Scan for the cell matching the given text and deliver its [X, Y] coordinate at center. 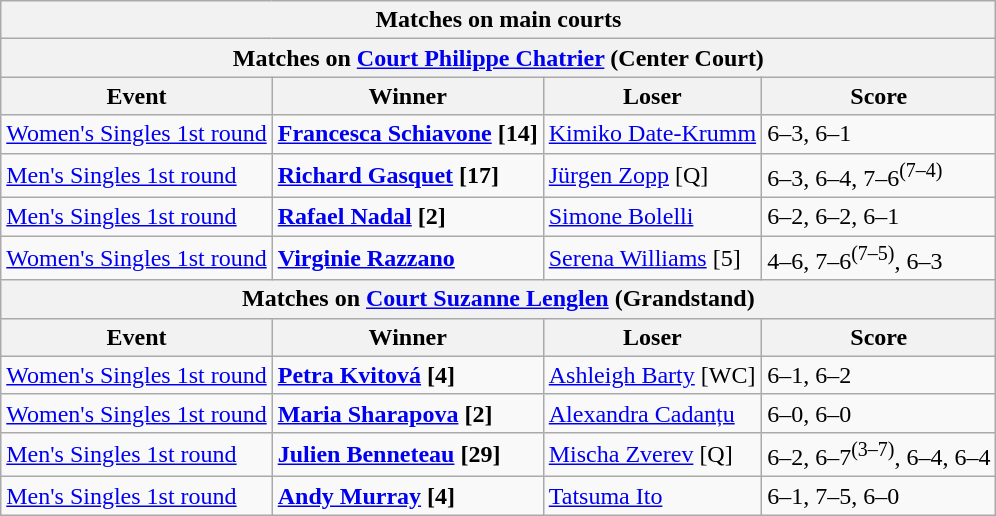
Ashleigh Barty [WC] [652, 375]
6–3, 6–4, 7–6(7–4) [879, 176]
Julien Benneteau [29] [408, 454]
6–1, 7–5, 6–0 [879, 496]
Richard Gasquet [17] [408, 176]
Petra Kvitová [4] [408, 375]
Alexandra Cadanțu [652, 413]
6–2, 6–7(3–7), 6–4, 6–4 [879, 454]
Andy Murray [4] [408, 496]
Francesca Schiavone [14] [408, 134]
6–2, 6–2, 6–1 [879, 217]
Kimiko Date-Krumm [652, 134]
Rafael Nadal [2] [408, 217]
Maria Sharapova [2] [408, 413]
Mischa Zverev [Q] [652, 454]
6–1, 6–2 [879, 375]
Jürgen Zopp [Q] [652, 176]
Virginie Razzano [408, 258]
Tatsuma Ito [652, 496]
6–3, 6–1 [879, 134]
Matches on Court Philippe Chatrier (Center Court) [498, 58]
6–0, 6–0 [879, 413]
Serena Williams [5] [652, 258]
Matches on Court Suzanne Lenglen (Grandstand) [498, 299]
4–6, 7–6(7–5), 6–3 [879, 258]
Simone Bolelli [652, 217]
Matches on main courts [498, 20]
